Determine the (X, Y) coordinate at the center of the cell enclosing the given text.  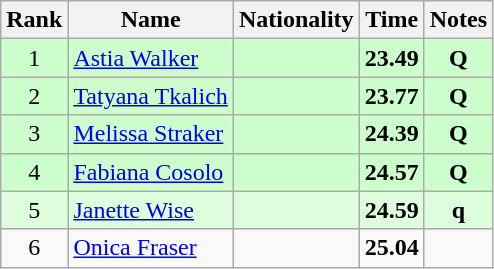
24.59 (392, 210)
24.39 (392, 134)
q (458, 210)
Tatyana Tkalich (151, 96)
Notes (458, 20)
23.77 (392, 96)
Rank (34, 20)
5 (34, 210)
3 (34, 134)
4 (34, 172)
24.57 (392, 172)
25.04 (392, 248)
Time (392, 20)
Name (151, 20)
6 (34, 248)
Nationality (296, 20)
Astia Walker (151, 58)
Janette Wise (151, 210)
Onica Fraser (151, 248)
Fabiana Cosolo (151, 172)
1 (34, 58)
23.49 (392, 58)
2 (34, 96)
Melissa Straker (151, 134)
